Extract the [X, Y] coordinate from the center of the cell holding the provided text.  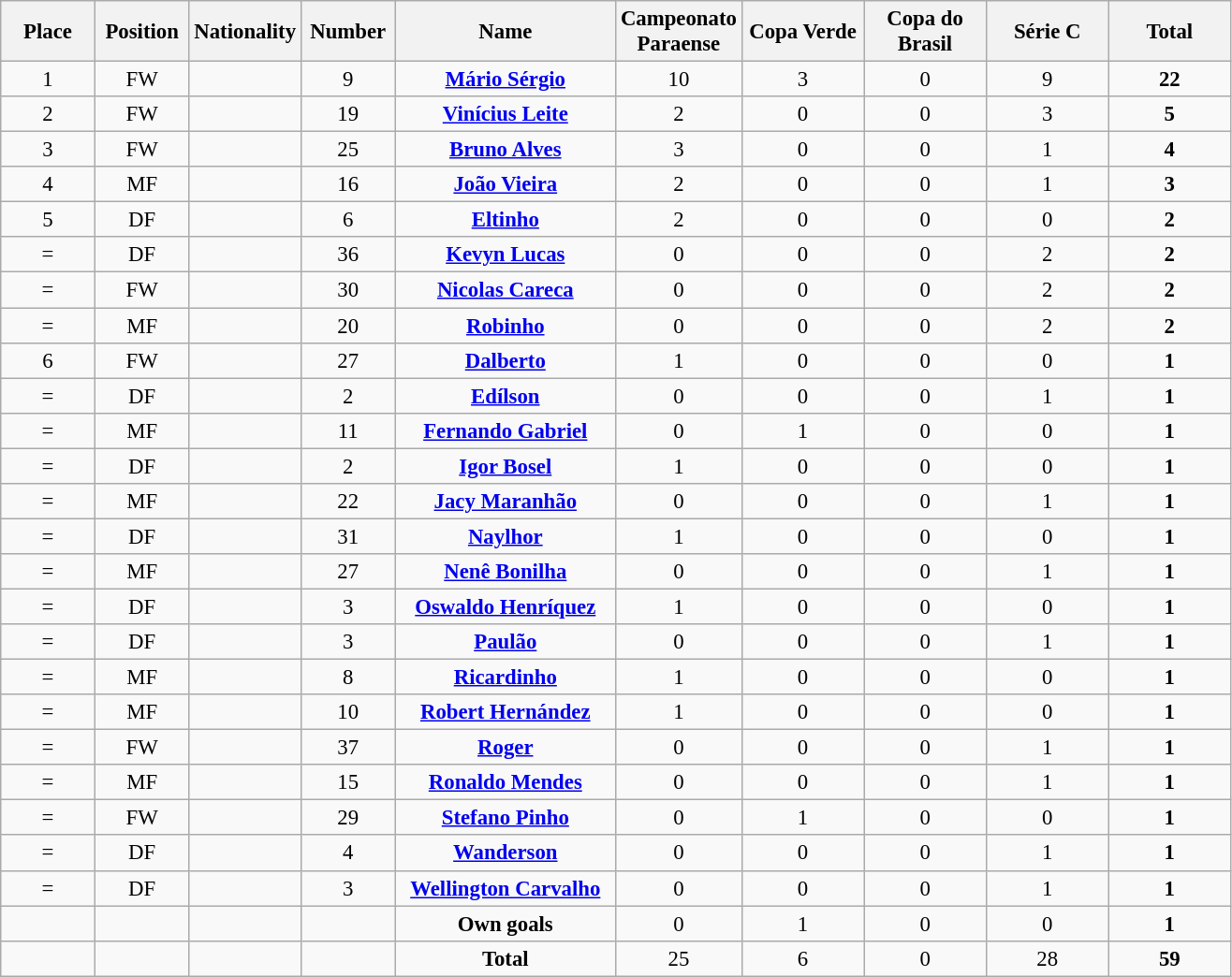
Wellington Carvalho [506, 888]
Naylhor [506, 536]
Name [506, 32]
31 [348, 536]
Campeonato Paraense [680, 32]
Roger [506, 748]
30 [348, 290]
Copa Verde [803, 32]
Robinho [506, 326]
28 [1047, 958]
João Vieira [506, 184]
Kevyn Lucas [506, 255]
Eltinho [506, 220]
Bruno Alves [506, 150]
20 [348, 326]
8 [348, 678]
59 [1170, 958]
Ricardinho [506, 678]
36 [348, 255]
Oswaldo Henríquez [506, 606]
Nationality [245, 32]
37 [348, 748]
Ronaldo Mendes [506, 782]
19 [348, 114]
Nicolas Careca [506, 290]
Mário Sérgio [506, 80]
16 [348, 184]
11 [348, 430]
Série C [1047, 32]
Paulão [506, 642]
Jacy Maranhão [506, 502]
Fernando Gabriel [506, 430]
Dalberto [506, 360]
Own goals [506, 924]
Place [49, 32]
Vinícius Leite [506, 114]
Number [348, 32]
Igor Bosel [506, 466]
Robert Hernández [506, 712]
Copa do Brasil [925, 32]
Edílson [506, 396]
Position [142, 32]
29 [348, 818]
Wanderson [506, 853]
Nenê Bonilha [506, 572]
Stefano Pinho [506, 818]
15 [348, 782]
